Extract the (X, Y) coordinate from the center of the cell holding the provided text.  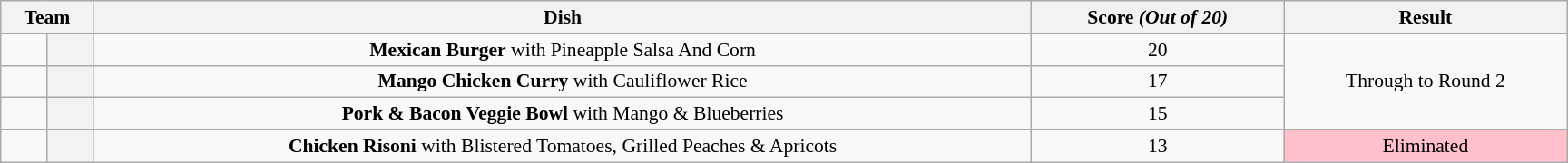
15 (1158, 114)
Team (47, 17)
Through to Round 2 (1426, 81)
20 (1158, 50)
Pork & Bacon Veggie Bowl with Mango & Blueberries (563, 114)
Eliminated (1426, 147)
Score (Out of 20) (1158, 17)
Result (1426, 17)
Chicken Risoni with Blistered Tomatoes, Grilled Peaches & Apricots (563, 147)
17 (1158, 81)
Mango Chicken Curry with Cauliflower Rice (563, 81)
13 (1158, 147)
Dish (563, 17)
Mexican Burger with Pineapple Salsa And Corn (563, 50)
